Search for the cell housing the specified text and yield its [X, Y] center coordinate. 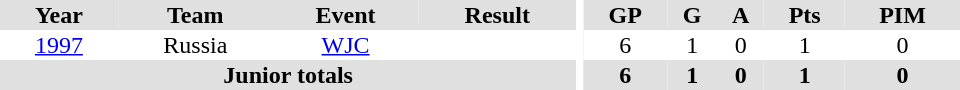
Russia [196, 45]
G [692, 15]
A [740, 15]
GP [625, 15]
Pts [804, 15]
Team [196, 15]
Junior totals [288, 75]
1997 [59, 45]
PIM [902, 15]
WJC [346, 45]
Year [59, 15]
Result [497, 15]
Event [346, 15]
